Provide the (X, Y) coordinate of the cell's center where the given text is located.  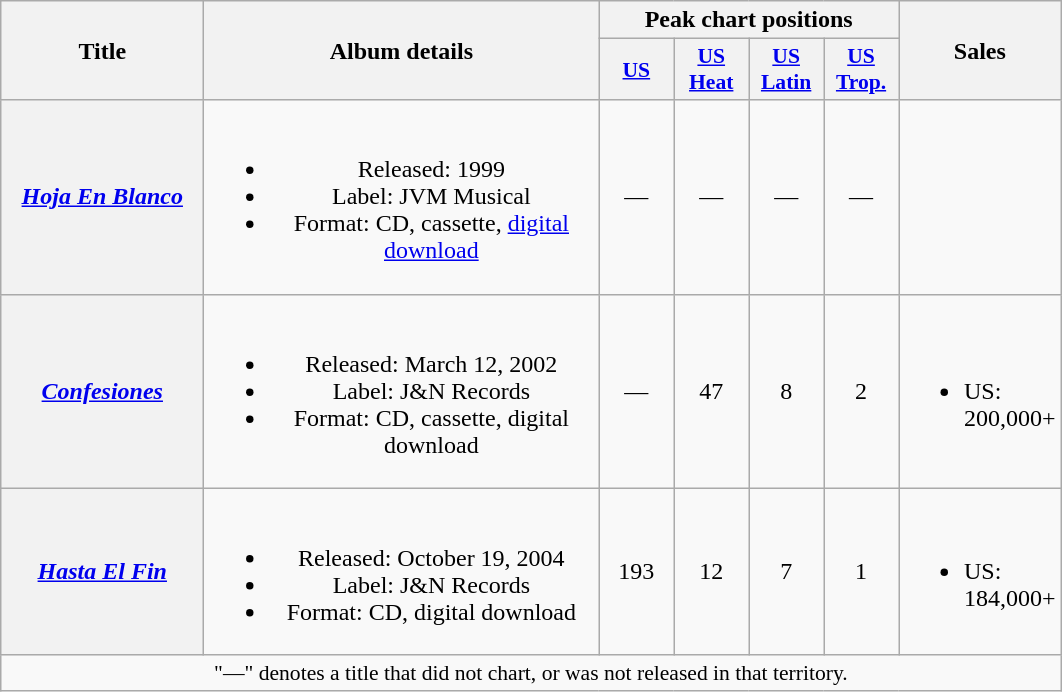
Released: March 12, 2002Label: J&N RecordsFormat: CD, cassette, digital download (402, 391)
Hoja En Blanco (102, 197)
US: 200,000+ (980, 391)
Title (102, 50)
47 (712, 391)
USHeat (712, 70)
US: 184,000+ (980, 572)
USTrop. (862, 70)
US (636, 70)
Peak chart positions (749, 20)
1 (862, 572)
8 (786, 391)
"—" denotes a title that did not chart, or was not released in that territory. (531, 673)
USLatin (786, 70)
Confesiones (102, 391)
Hasta El Fin (102, 572)
Sales (980, 50)
Released: 1999Label: JVM MusicalFormat: CD, cassette, digital download (402, 197)
193 (636, 572)
7 (786, 572)
12 (712, 572)
2 (862, 391)
Released: October 19, 2004Label: J&N RecordsFormat: CD, digital download (402, 572)
Album details (402, 50)
